Identify which cell holds the provided text, then report its (x, y) central coordinate. 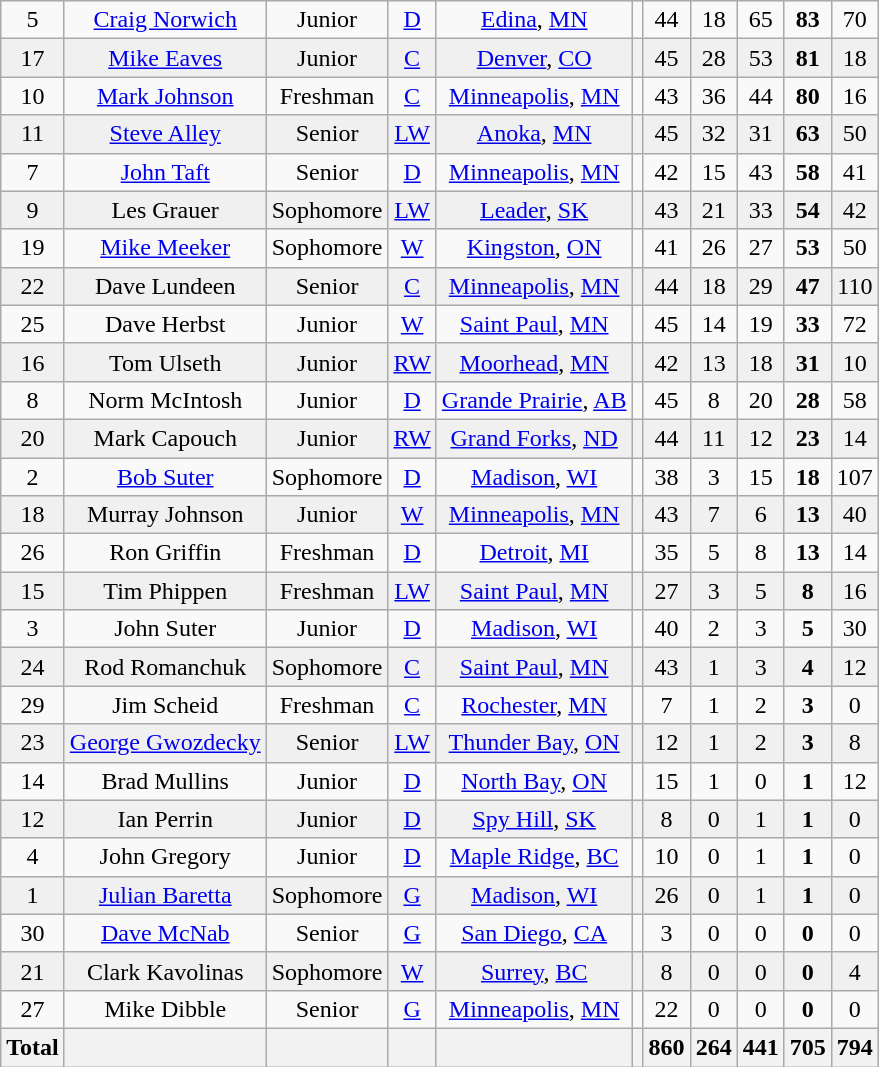
Mike Meeker (165, 248)
Tim Phippen (165, 591)
860 (666, 1047)
Dave Lundeen (165, 286)
80 (808, 96)
Surrey, BC (534, 971)
Bob Suter (165, 477)
Jim Scheid (165, 705)
Total (33, 1047)
Leader, SK (534, 210)
Brad Mullins (165, 781)
36 (714, 96)
32 (714, 134)
25 (33, 324)
Denver, CO (534, 58)
Norm McIntosh (165, 400)
Thunder Bay, ON (534, 743)
Murray Johnson (165, 515)
35 (666, 553)
San Diego, CA (534, 933)
Moorhead, MN (534, 362)
Detroit, MI (534, 553)
Les Grauer (165, 210)
Anoka, MN (534, 134)
Grand Forks, ND (534, 438)
81 (808, 58)
Mike Dibble (165, 1009)
Rochester, MN (534, 705)
Julian Baretta (165, 895)
63 (808, 134)
Mark Johnson (165, 96)
47 (808, 286)
Craig Norwich (165, 20)
Kingston, ON (534, 248)
Grande Prairie, AB (534, 400)
17 (33, 58)
North Bay, ON (534, 781)
Mark Capouch (165, 438)
70 (854, 20)
Tom Ulseth (165, 362)
Maple Ridge, BC (534, 857)
John Taft (165, 172)
Spy Hill, SK (534, 819)
24 (33, 667)
107 (854, 477)
6 (760, 515)
Dave Herbst (165, 324)
441 (760, 1047)
264 (714, 1047)
Steve Alley (165, 134)
83 (808, 20)
Edina, MN (534, 20)
38 (666, 477)
54 (808, 210)
794 (854, 1047)
705 (808, 1047)
Dave McNab (165, 933)
John Gregory (165, 857)
Rod Romanchuk (165, 667)
9 (33, 210)
Ron Griffin (165, 553)
65 (760, 20)
110 (854, 286)
Ian Perrin (165, 819)
Clark Kavolinas (165, 971)
72 (854, 324)
George Gwozdecky (165, 743)
John Suter (165, 629)
Mike Eaves (165, 58)
